Detect which cell encompasses the target text, then output its (X, Y) center coordinate. 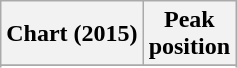
Chart (2015) (72, 34)
Peakposition (189, 34)
